From the cell containing the given text, extract its center point as [x, y] coordinate. 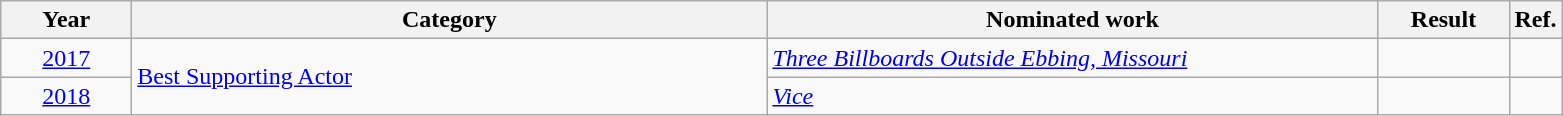
Ref. [1536, 20]
Category [450, 20]
Nominated work [1072, 20]
Vice [1072, 96]
Three Billboards Outside Ebbing, Missouri [1072, 58]
Best Supporting Actor [450, 77]
2017 [66, 58]
Year [66, 20]
2018 [66, 96]
Result [1444, 20]
